Provide the (x, y) coordinate of the cell's center where the given text is located.  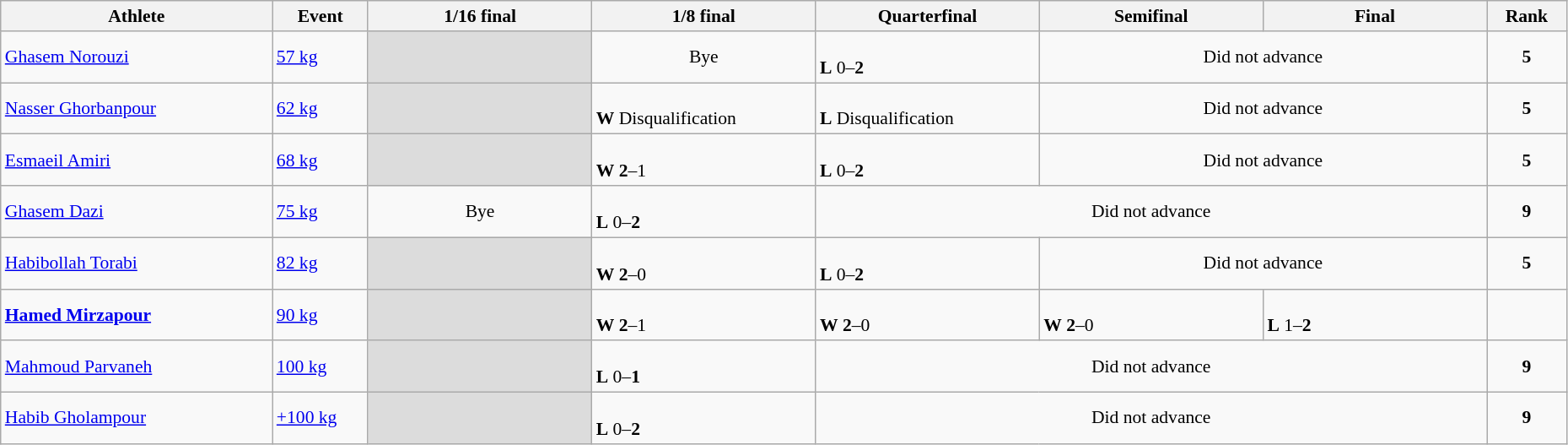
Ghasem Dazi (137, 211)
Athlete (137, 16)
Rank (1527, 16)
68 kg (321, 160)
82 kg (321, 263)
Habibollah Torabi (137, 263)
90 kg (321, 314)
62 kg (321, 108)
L 0–1 (703, 366)
1/8 final (703, 16)
Esmaeil Amiri (137, 160)
Hamed Mirzapour (137, 314)
100 kg (321, 366)
Nasser Ghorbanpour (137, 108)
Semifinal (1150, 16)
Ghasem Norouzi (137, 57)
Habib Gholampour (137, 419)
Mahmoud Parvaneh (137, 366)
75 kg (321, 211)
Event (321, 16)
1/16 final (479, 16)
L Disqualification (928, 108)
Final (1375, 16)
Quarterfinal (928, 16)
L 1–2 (1375, 314)
+100 kg (321, 419)
57 kg (321, 57)
W Disqualification (703, 108)
